Scan for the cell matching the given text and deliver its [X, Y] coordinate at center. 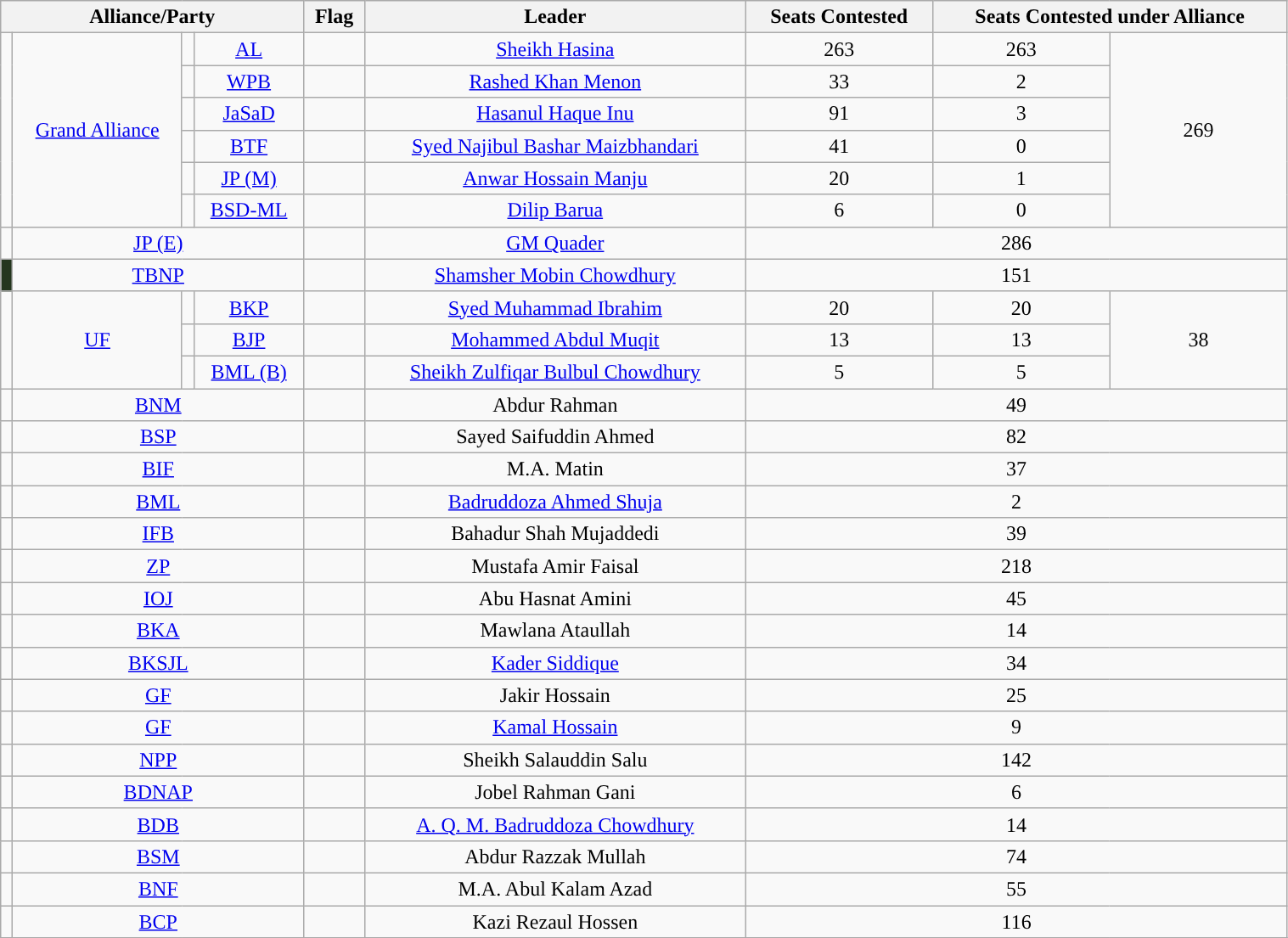
Seats Contested under Alliance [1110, 17]
BDNAP [158, 792]
BCP [158, 921]
BKSJL [158, 663]
BKP [248, 307]
Abdur Razzak Mullah [555, 857]
269 [1199, 130]
39 [1016, 534]
ZP [158, 566]
BSD-ML [248, 211]
IFB [158, 534]
Syed Muhammad Ibrahim [555, 307]
Mawlana Ataullah [555, 631]
Sheikh Hasina [555, 49]
116 [1016, 921]
BDB [158, 824]
BIF [158, 469]
NPP [158, 760]
BSM [158, 857]
37 [1016, 469]
WPB [248, 81]
BSP [158, 437]
JP (M) [248, 178]
Hasanul Haque Inu [555, 114]
Shamsher Mobin Chowdhury [555, 275]
Rashed Khan Menon [555, 81]
74 [1016, 857]
Sayed Saifuddin Ahmed [555, 437]
IOJ [158, 598]
55 [1016, 889]
Bahadur Shah Mujaddedi [555, 534]
Seats Contested [839, 17]
BKA [158, 631]
A. Q. M. Badruddoza Chowdhury [555, 824]
218 [1016, 566]
AL [248, 49]
Kamal Hossain [555, 727]
Kader Siddique [555, 663]
GM Quader [555, 243]
Mohammed Abdul Muqit [555, 340]
BML [158, 502]
BNF [158, 889]
UF [98, 340]
142 [1016, 760]
34 [1016, 663]
82 [1016, 437]
41 [839, 146]
91 [839, 114]
BML (B) [248, 372]
BJP [248, 340]
M.A. Matin [555, 469]
BNM [158, 405]
Sheikh Salauddin Salu [555, 760]
38 [1199, 340]
25 [1016, 695]
Grand Alliance [98, 130]
3 [1021, 114]
Jakir Hossain [555, 695]
Sheikh Zulfiqar Bulbul Chowdhury [555, 372]
Flag [335, 17]
Mustafa Amir Faisal [555, 566]
33 [839, 81]
45 [1016, 598]
49 [1016, 405]
Kazi Rezaul Hossen [555, 921]
9 [1016, 727]
Abu Hasnat Amini [555, 598]
Jobel Rahman Gani [555, 792]
Alliance/Party [153, 17]
JaSaD [248, 114]
1 [1021, 178]
Syed Najibul Bashar Maizbhandari [555, 146]
286 [1016, 243]
Dilip Barua [555, 211]
JP (E) [158, 243]
M.A. Abul Kalam Azad [555, 889]
TBNP [158, 275]
Badruddoza Ahmed Shuja [555, 502]
Abdur Rahman [555, 405]
BTF [248, 146]
Anwar Hossain Manju [555, 178]
151 [1016, 275]
Leader [555, 17]
